Provide the (x, y) coordinate of the cell's center where the given text is located.  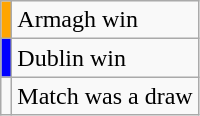
Armagh win (105, 20)
Dublin win (105, 58)
Match was a draw (105, 96)
